Pinpoint the cell where the given text exists, returning its (X, Y) midpoint coordinate. 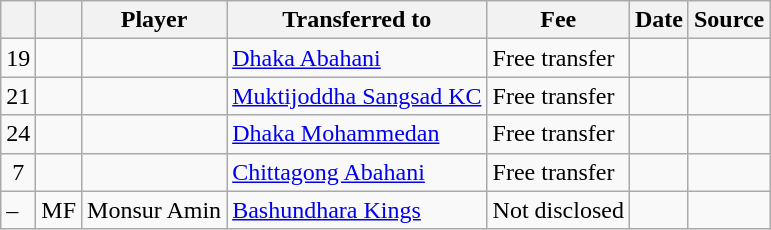
Bashundhara Kings (357, 210)
Monsur Amin (154, 210)
Chittagong Abahani (357, 172)
Transferred to (357, 20)
Muktijoddha Sangsad KC (357, 96)
Source (728, 20)
Player (154, 20)
Fee (558, 20)
– (18, 210)
MF (59, 210)
19 (18, 58)
Date (658, 20)
21 (18, 96)
Dhaka Abahani (357, 58)
7 (18, 172)
Not disclosed (558, 210)
Dhaka Mohammedan (357, 134)
24 (18, 134)
